For the text-containing cell, return its midpoint in [x, y] coordinate format. 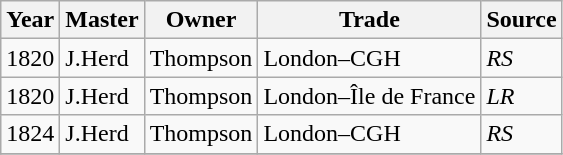
Trade [370, 20]
1824 [30, 134]
Master [102, 20]
Year [30, 20]
London–Île de France [370, 96]
LR [522, 96]
Owner [201, 20]
Source [522, 20]
